For the text-containing cell, return its midpoint in (x, y) coordinate format. 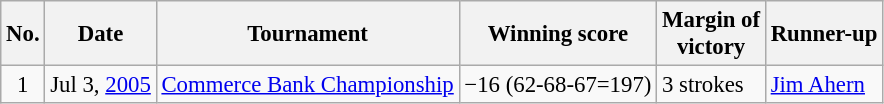
Margin ofvictory (712, 34)
1 (23, 85)
Jul 3, 2005 (100, 85)
Jim Ahern (824, 85)
Commerce Bank Championship (308, 85)
Tournament (308, 34)
Date (100, 34)
Winning score (558, 34)
3 strokes (712, 85)
Runner-up (824, 34)
No. (23, 34)
−16 (62-68-67=197) (558, 85)
